Search for the cell housing the specified text and yield its [X, Y] center coordinate. 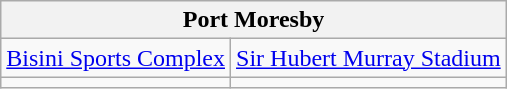
Sir Hubert Murray Stadium [369, 58]
Bisini Sports Complex [116, 58]
Port Moresby [254, 20]
